From the cell containing the given text, extract its center point as [X, Y] coordinate. 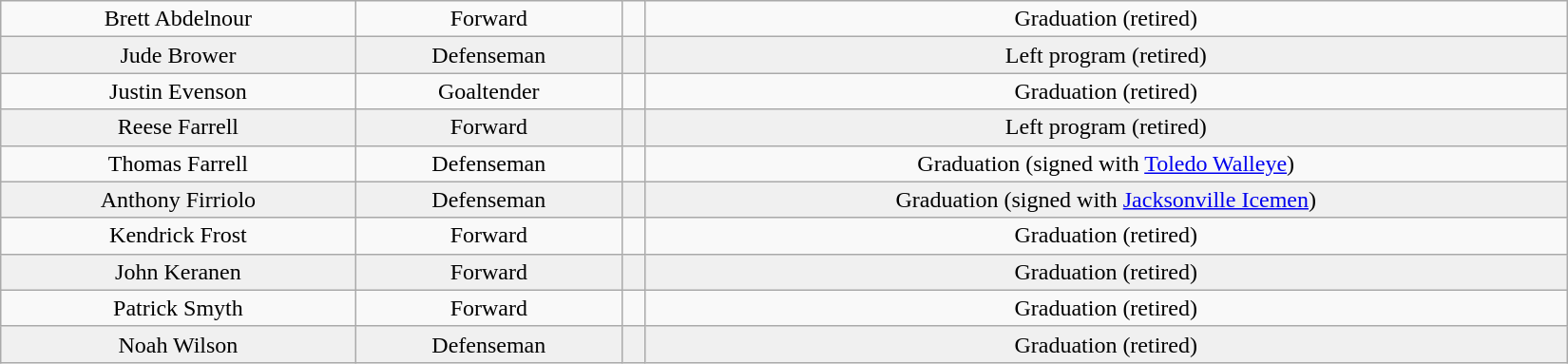
Brett Abdelnour [179, 19]
Graduation (signed with Toledo Walleye) [1106, 163]
Kendrick Frost [179, 236]
Noah Wilson [179, 344]
John Keranen [179, 272]
Justin Evenson [179, 91]
Graduation (signed with Jacksonville Icemen) [1106, 200]
Reese Farrell [179, 127]
Thomas Farrell [179, 163]
Jude Brower [179, 55]
Patrick Smyth [179, 308]
Anthony Firriolo [179, 200]
Goaltender [488, 91]
